Capture the cell that displays the provided text and extract its (x, y) central coordinate. 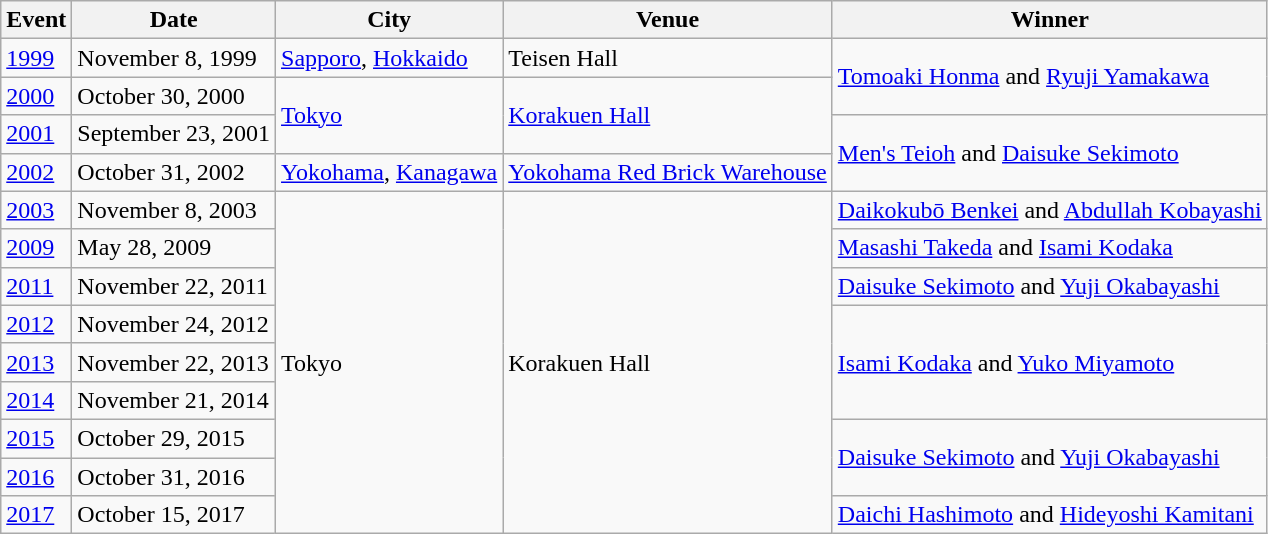
November 22, 2013 (174, 362)
2013 (36, 362)
Yokohama Red Brick Warehouse (668, 172)
Isami Kodaka and Yuko Miyamoto (1050, 362)
Sapporo, Hokkaido (390, 58)
November 24, 2012 (174, 324)
Daikokubō Benkei and Abdullah Kobayashi (1050, 210)
2001 (36, 134)
May 28, 2009 (174, 248)
City (390, 20)
2002 (36, 172)
November 8, 2003 (174, 210)
October 31, 2016 (174, 477)
Date (174, 20)
1999 (36, 58)
November 21, 2014 (174, 400)
Masashi Takeda and Isami Kodaka (1050, 248)
2017 (36, 515)
October 15, 2017 (174, 515)
Yokohama, Kanagawa (390, 172)
2003 (36, 210)
October 31, 2002 (174, 172)
Daichi Hashimoto and Hideyoshi Kamitani (1050, 515)
Winner (1050, 20)
2015 (36, 438)
October 29, 2015 (174, 438)
Teisen Hall (668, 58)
2014 (36, 400)
2009 (36, 248)
2000 (36, 96)
Tomoaki Honma and Ryuji Yamakawa (1050, 77)
Men's Teioh and Daisuke Sekimoto (1050, 153)
Venue (668, 20)
2012 (36, 324)
2016 (36, 477)
October 30, 2000 (174, 96)
November 22, 2011 (174, 286)
September 23, 2001 (174, 134)
Event (36, 20)
2011 (36, 286)
November 8, 1999 (174, 58)
